Return the (X, Y) coordinate for the center point of the cell that contains the specified text.  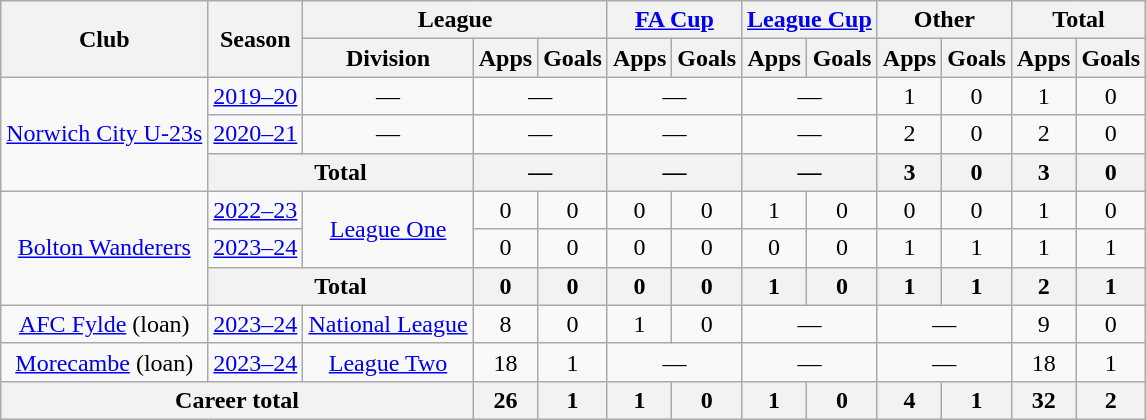
8 (505, 324)
FA Cup (674, 20)
Division (388, 58)
League Two (388, 362)
AFC Fylde (loan) (104, 324)
League Cup (810, 20)
26 (505, 400)
National League (388, 324)
Norwich City U-23s (104, 134)
2022–23 (256, 210)
2020–21 (256, 134)
32 (1043, 400)
9 (1043, 324)
League (455, 20)
League One (388, 229)
4 (909, 400)
Bolton Wanderers (104, 248)
2019–20 (256, 96)
Club (104, 39)
Other (944, 20)
Season (256, 39)
Career total (237, 400)
Morecambe (loan) (104, 362)
